Pinpoint the cell where the given text exists, returning its (x, y) midpoint coordinate. 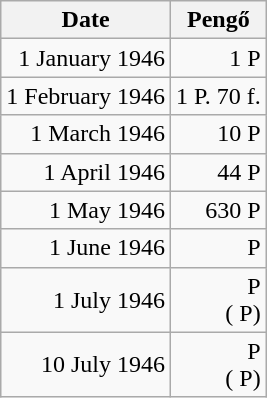
1 April 1946 (86, 172)
630 P (218, 210)
1 March 1946 (86, 134)
P (218, 248)
1 P. 70 f. (218, 96)
44 P (218, 172)
Date (86, 20)
1 February 1946 (86, 96)
1 P (218, 58)
1 January 1946 (86, 58)
1 June 1946 (86, 248)
10 July 1946 (86, 364)
1 May 1946 (86, 210)
1 July 1946 (86, 300)
Pengő (218, 20)
10 P (218, 134)
